Scan for the cell matching the given text and deliver its (X, Y) coordinate at center. 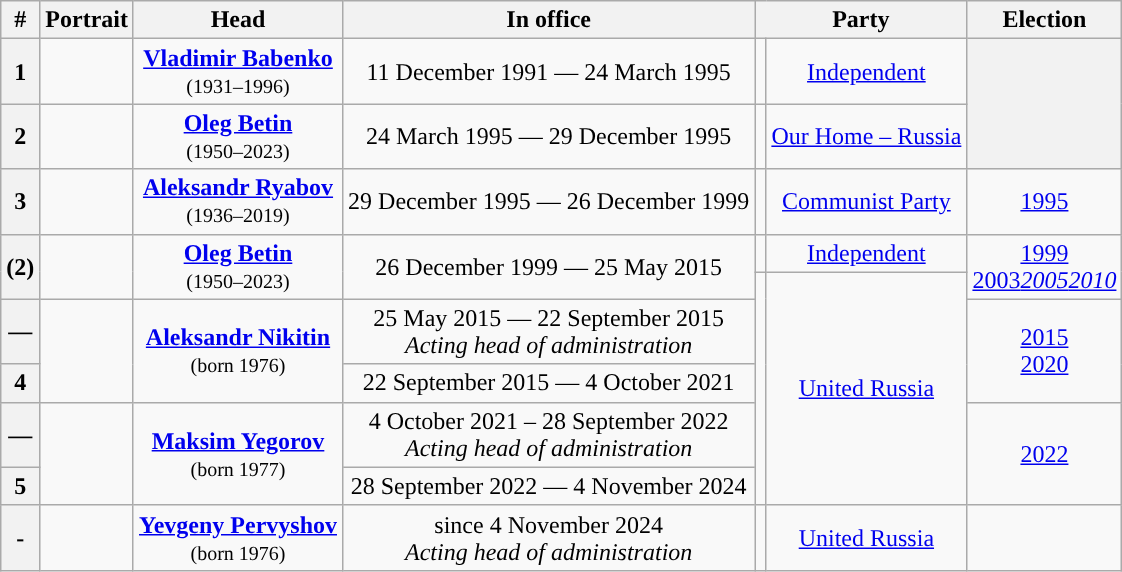
since 4 November 2024Acting head of administration (549, 538)
3 (20, 202)
28 September 2022 — 4 November 2024 (549, 486)
29 December 1995 — 26 December 1999 (549, 202)
26 December 1999 — 25 May 2015 (549, 266)
1999200320052010 (1044, 266)
(2) (20, 266)
4 (20, 383)
Aleksandr Nikitin(born 1976) (238, 350)
24 March 1995 — 29 December 1995 (549, 136)
Maksim Yegorov(born 1977) (238, 454)
Election (1044, 20)
2 (20, 136)
In office (549, 20)
Our Home – Russia (866, 136)
11 December 1991 — 24 March 1995 (549, 72)
Party (861, 20)
25 May 2015 — 22 September 2015Acting head of administration (549, 332)
2022 (1044, 454)
Yevgeny Pervyshov(born 1976) (238, 538)
1995 (1044, 202)
1 (20, 72)
4 October 2021 – 28 September 2022Acting head of administration (549, 434)
- (20, 538)
Aleksandr Ryabov(1936–2019) (238, 202)
22 September 2015 — 4 October 2021 (549, 383)
Portrait (87, 20)
# (20, 20)
Communist Party (866, 202)
20152020 (1044, 350)
Vladimir Babenko(1931–1996) (238, 72)
5 (20, 486)
Head (238, 20)
